For the text-containing cell, return its midpoint in [x, y] coordinate format. 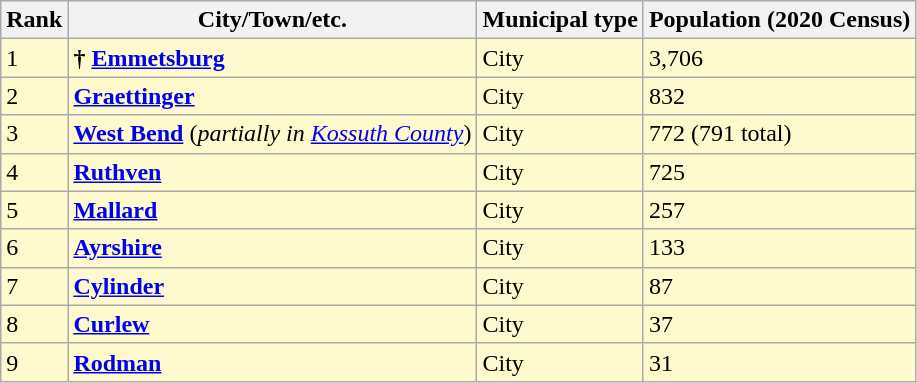
133 [779, 248]
2 [34, 96]
Rodman [272, 362]
832 [779, 96]
City/Town/etc. [272, 20]
Cylinder [272, 286]
† Emmetsburg [272, 58]
Ruthven [272, 172]
4 [34, 172]
3 [34, 134]
7 [34, 286]
87 [779, 286]
6 [34, 248]
Population (2020 Census) [779, 20]
8 [34, 324]
5 [34, 210]
Rank [34, 20]
Municipal type [560, 20]
3,706 [779, 58]
Mallard [272, 210]
725 [779, 172]
West Bend (partially in Kossuth County) [272, 134]
Curlew [272, 324]
9 [34, 362]
772 (791 total) [779, 134]
Graettinger [272, 96]
37 [779, 324]
Ayrshire [272, 248]
257 [779, 210]
1 [34, 58]
31 [779, 362]
